Capture the cell that displays the provided text and extract its [X, Y] central coordinate. 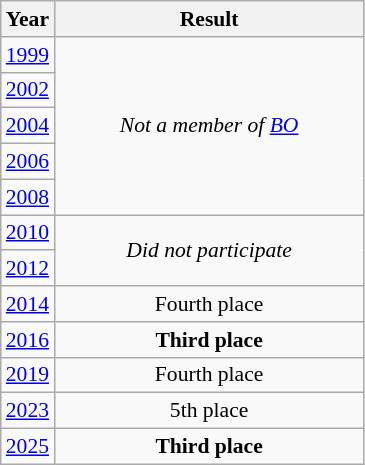
2016 [28, 340]
2006 [28, 162]
2012 [28, 269]
2023 [28, 411]
2008 [28, 197]
Did not participate [209, 250]
2014 [28, 304]
5th place [209, 411]
2025 [28, 447]
Year [28, 19]
Not a member of BO [209, 126]
2010 [28, 233]
2019 [28, 375]
2002 [28, 90]
2004 [28, 126]
Result [209, 19]
1999 [28, 55]
